Capture the cell that displays the provided text and extract its [x, y] central coordinate. 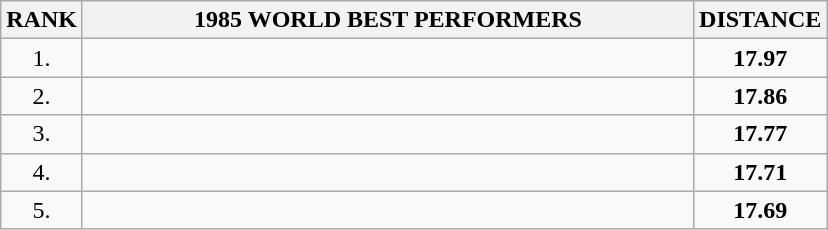
3. [42, 134]
4. [42, 172]
17.86 [760, 96]
17.77 [760, 134]
1985 WORLD BEST PERFORMERS [388, 20]
DISTANCE [760, 20]
17.69 [760, 210]
1. [42, 58]
2. [42, 96]
5. [42, 210]
RANK [42, 20]
17.97 [760, 58]
17.71 [760, 172]
